Detect which cell encompasses the target text, then output its [x, y] center coordinate. 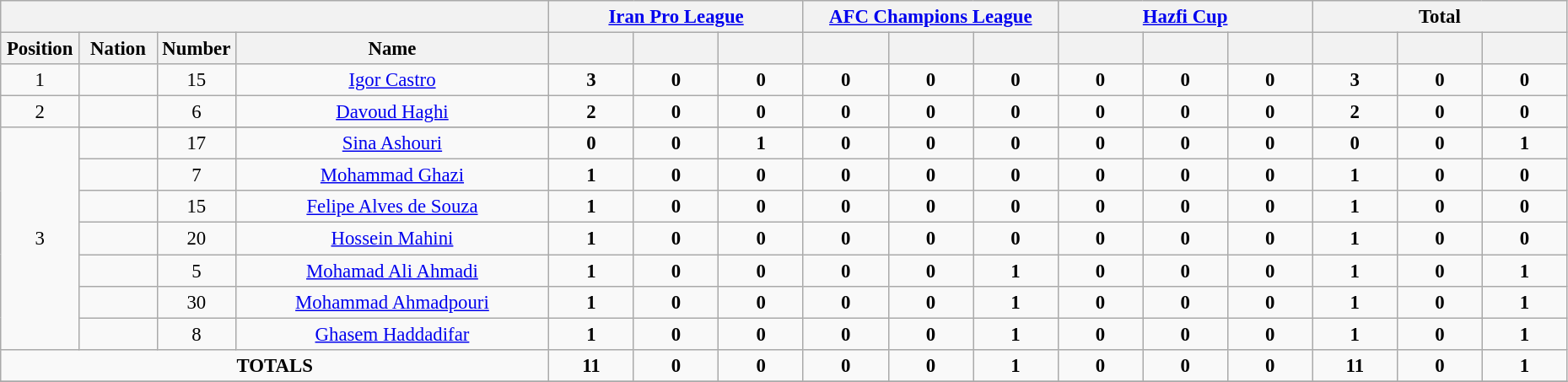
Iran Pro League [676, 17]
17 [196, 143]
Mohammad Ahmadpouri [391, 302]
8 [196, 334]
Hazfi Cup [1185, 17]
6 [196, 112]
Felipe Alves de Souza [391, 207]
Davoud Haghi [391, 112]
Mohammad Ghazi [391, 175]
Number [196, 49]
20 [196, 239]
Nation [118, 49]
5 [196, 271]
Total [1440, 17]
30 [196, 302]
Igor Castro [391, 80]
AFC Champions League [930, 17]
TOTALS [275, 365]
Sina Ashouri [391, 143]
Hossein Mahini [391, 239]
Position [40, 49]
Name [391, 49]
7 [196, 175]
Mohamad Ali Ahmadi [391, 271]
Ghasem Haddadifar [391, 334]
